Scan for the cell matching the given text and deliver its [X, Y] coordinate at center. 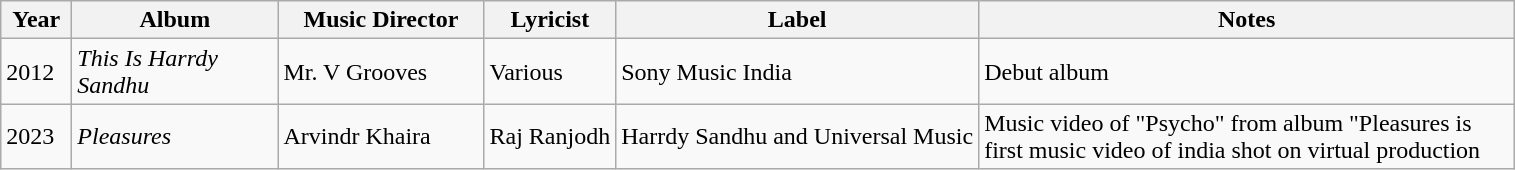
Various [550, 72]
Label [798, 20]
Raj Ranjodh [550, 136]
Sony Music India [798, 72]
Music video of "Psycho" from album "Pleasures is first music video of india shot on virtual production [1247, 136]
Notes [1247, 20]
Harrdy Sandhu and Universal Music [798, 136]
Mr. V Grooves [381, 72]
Year [36, 20]
This Is Harrdy Sandhu [175, 72]
2012 [36, 72]
Lyricist [550, 20]
Arvindr Khaira [381, 136]
Music Director [381, 20]
Debut album [1247, 72]
2023 [36, 136]
Pleasures [175, 136]
Album [175, 20]
